Identify which cell holds the provided text, then report its [X, Y] central coordinate. 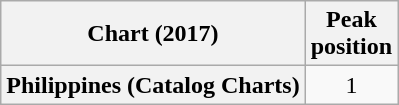
Chart (2017) [153, 34]
Philippines (Catalog Charts) [153, 85]
Peak position [351, 34]
1 [351, 85]
